Locate the cell with the specified text and output its [x, y] center coordinate. 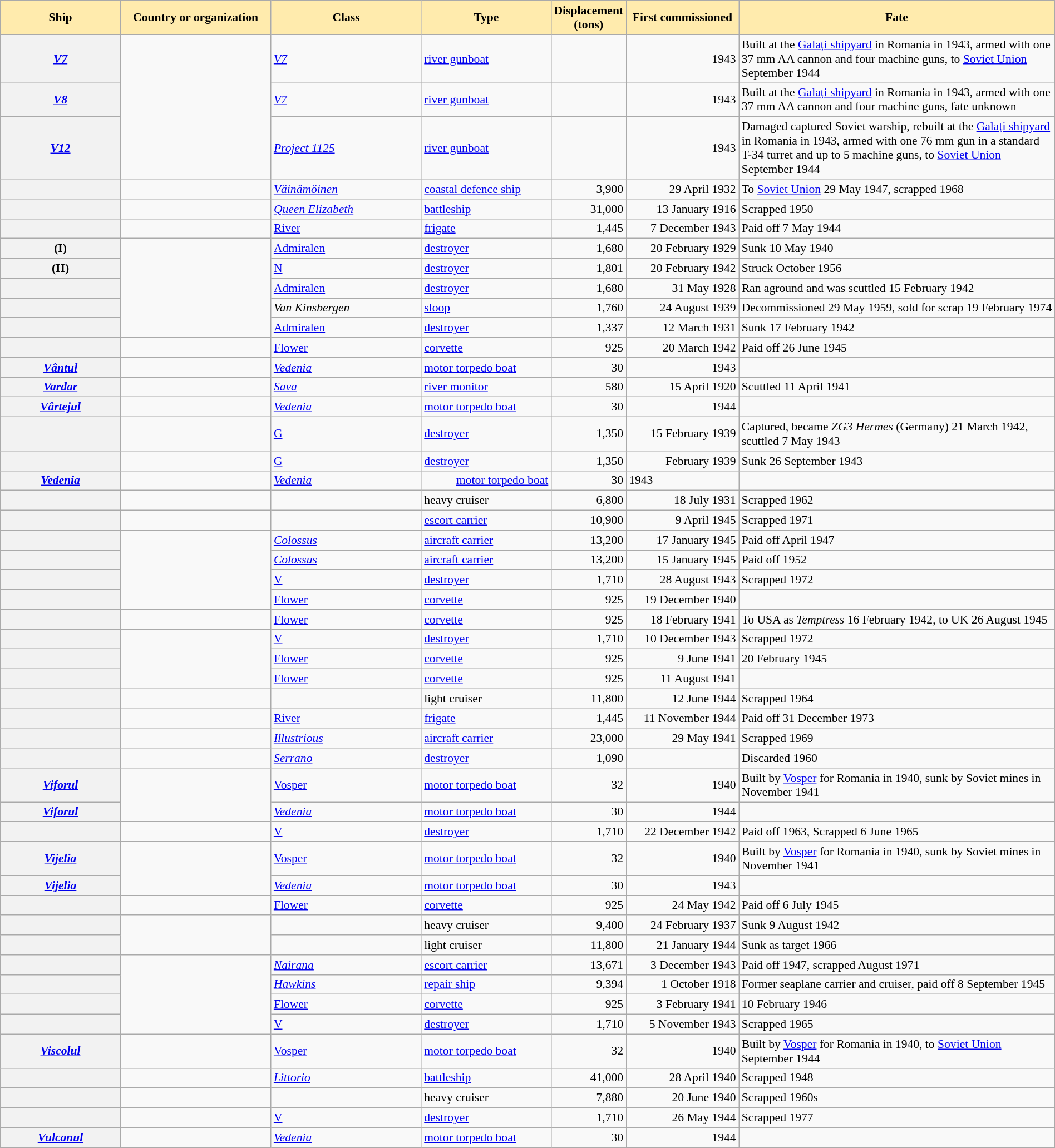
22 December 1942 [682, 832]
13,671 [589, 965]
10,900 [589, 521]
Former seaplane carrier and cruiser, paid off 8 September 1945 [897, 984]
3,900 [589, 189]
Struck October 1956 [897, 269]
1,801 [589, 269]
Hawkins [346, 984]
Paid off 7 May 1944 [897, 229]
First commissioned [682, 18]
Sava [346, 387]
Vardar [61, 387]
Littorio [346, 1078]
1 October 1918 [682, 984]
3 February 1941 [682, 1004]
Paid off 1947, scrapped August 1971 [897, 965]
Decommissioned 29 May 1959, sold for scrap 19 February 1974 [897, 308]
Scrapped 1962 [897, 501]
N [346, 269]
9,400 [589, 926]
Built by Vosper for Romania in 1940, to Soviet Union September 1944 [897, 1051]
Vulcanul [61, 1137]
sloop [486, 308]
Serrano [346, 758]
Class [346, 18]
Scrapped 1969 [897, 739]
1,090 [589, 758]
repair ship [486, 984]
29 May 1941 [682, 739]
Sunk 17 February 1942 [897, 328]
21 January 1944 [682, 945]
31 May 1928 [682, 288]
10 December 1943 [682, 639]
20 March 1942 [682, 348]
24 February 1937 [682, 926]
15 April 1920 [682, 387]
Väinämöinen [346, 189]
5 November 1943 [682, 1025]
Type [486, 18]
Illustrious [346, 739]
Captured, became ZG3 Hermes (Germany) 21 March 1942, scuttled 7 May 1943 [897, 434]
To Soviet Union 29 May 1947, scrapped 1968 [897, 189]
Fate [897, 18]
Viscolul [61, 1051]
Paid off 31 December 1973 [897, 719]
9 April 1945 [682, 521]
Sunk 9 August 1942 [897, 926]
580 [589, 387]
Scrapped 1960s [897, 1098]
19 December 1940 [682, 600]
18 February 1941 [682, 620]
12 March 1931 [682, 328]
11 November 1944 [682, 719]
Sunk as target 1966 [897, 945]
13 January 1916 [682, 209]
9,394 [589, 984]
20 February 1945 [897, 659]
20 June 1940 [682, 1098]
Discarded 1960 [897, 758]
10 February 1946 [897, 1004]
24 May 1942 [682, 905]
river monitor [486, 387]
(II) [61, 269]
9 June 1941 [682, 659]
Scrapped 1965 [897, 1025]
29 April 1932 [682, 189]
Paid off 26 June 1945 [897, 348]
18 July 1931 [682, 501]
11 August 1941 [682, 679]
V8 [61, 100]
V12 [61, 148]
Scrapped 1950 [897, 209]
Nairana [346, 965]
(I) [61, 249]
23,000 [589, 739]
15 January 1945 [682, 560]
24 August 1939 [682, 308]
Scrapped 1964 [897, 699]
Sunk 10 May 1940 [897, 249]
Built at the Galați shipyard in Romania in 1943, armed with one 37 mm AA cannon and four machine guns, to Soviet Union September 1944 [897, 59]
Displacement (tons) [589, 18]
20 February 1929 [682, 249]
Scuttled 11 April 1941 [897, 387]
15 February 1939 [682, 434]
26 May 1944 [682, 1118]
Country or organization [195, 18]
Vârtejul [61, 407]
Ran aground and was scuttled 15 February 1942 [897, 288]
20 February 1942 [682, 269]
Paid off 1952 [897, 560]
Queen Elizabeth [346, 209]
1,760 [589, 308]
31,000 [589, 209]
coastal defence ship [486, 189]
Scrapped 1971 [897, 521]
Project 1125 [346, 148]
Paid off April 1947 [897, 540]
Sunk 26 September 1943 [897, 461]
28 August 1943 [682, 580]
February 1939 [682, 461]
Vântul [61, 368]
12 June 1944 [682, 699]
Van Kinsbergen [346, 308]
Scrapped 1977 [897, 1118]
To USA as Temptress 16 February 1942, to UK 26 August 1945 [897, 620]
17 January 1945 [682, 540]
Paid off 1963, Scrapped 6 June 1965 [897, 832]
28 April 1940 [682, 1078]
3 December 1943 [682, 965]
7,880 [589, 1098]
1,337 [589, 328]
6,800 [589, 501]
Scrapped 1948 [897, 1078]
Built at the Galați shipyard in Romania in 1943, armed with one 37 mm AA cannon and four machine guns, fate unknown [897, 100]
41,000 [589, 1078]
Ship [61, 18]
Paid off 6 July 1945 [897, 905]
7 December 1943 [682, 229]
